Output the [x, y] coordinate of the center of the cell containing the given text.  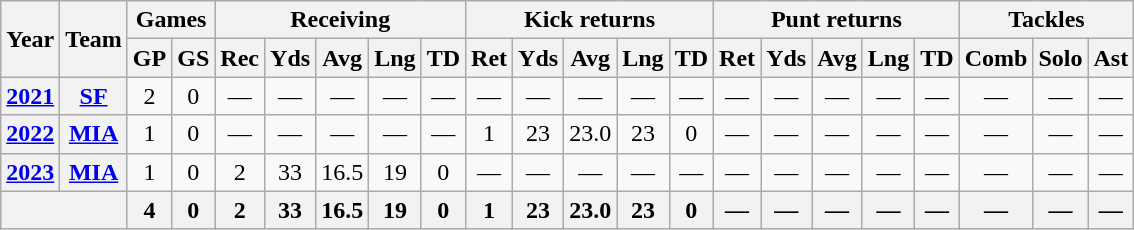
Receiving [340, 20]
Tackles [1046, 20]
2022 [30, 134]
Kick returns [590, 20]
Team [94, 39]
GP [149, 58]
4 [149, 210]
Ast [1111, 58]
Games [170, 20]
Punt returns [837, 20]
Rec [240, 58]
Solo [1060, 58]
2021 [30, 96]
Year [30, 39]
Comb [996, 58]
SF [94, 96]
GS [194, 58]
2023 [30, 172]
